Search for the cell housing the specified text and yield its [X, Y] center coordinate. 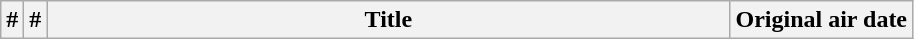
Title [388, 20]
Original air date [822, 20]
